Output the (X, Y) coordinate of the center of the cell containing the given text.  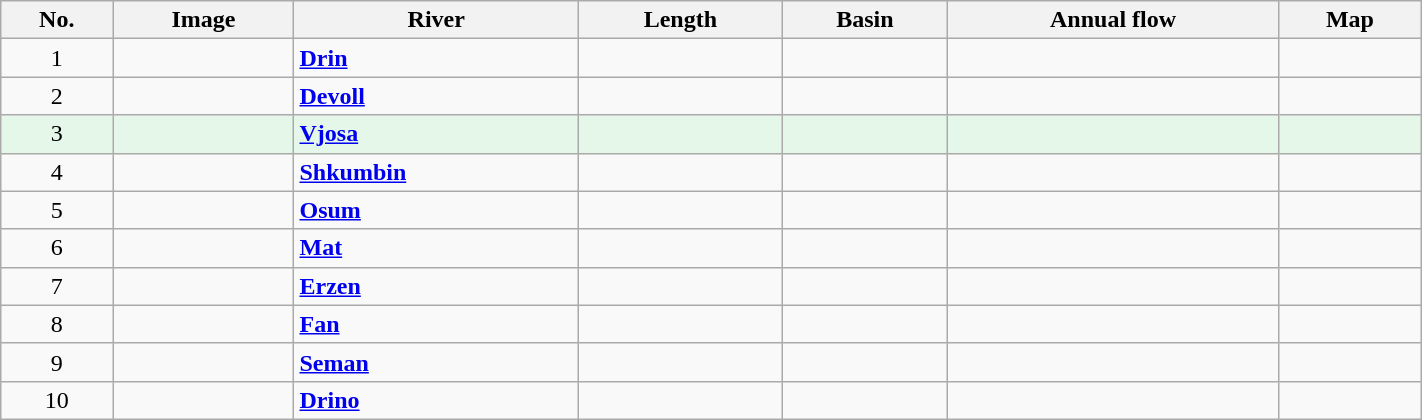
3 (57, 134)
River (436, 20)
Osum (436, 210)
7 (57, 286)
Drin (436, 58)
6 (57, 248)
1 (57, 58)
Devoll (436, 96)
8 (57, 324)
Image (204, 20)
5 (57, 210)
Drino (436, 400)
Shkumbin (436, 172)
No. (57, 20)
10 (57, 400)
Map (1350, 20)
Vjosa (436, 134)
9 (57, 362)
Mat (436, 248)
Seman (436, 362)
Erzen (436, 286)
Basin (864, 20)
Fan (436, 324)
4 (57, 172)
Annual flow (1114, 20)
Length (680, 20)
2 (57, 96)
